Extract the [x, y] coordinate from the center of the cell holding the provided text.  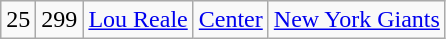
New York Giants [356, 20]
Center [230, 20]
Lou Reale [138, 20]
299 [60, 20]
25 [18, 20]
